Return the [x, y] coordinate for the center point of the cell that contains the specified text.  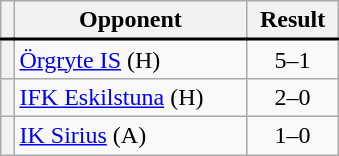
Opponent [130, 20]
Result [292, 20]
1–0 [292, 135]
5–1 [292, 60]
2–0 [292, 97]
IFK Eskilstuna (H) [130, 97]
IK Sirius (A) [130, 135]
Örgryte IS (H) [130, 60]
